Return (x, y) of the center of cell containing provided text 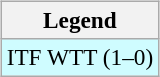
ITF WTT (1–0) (80, 57)
Legend (80, 20)
